Identify which cell holds the provided text, then report its (x, y) central coordinate. 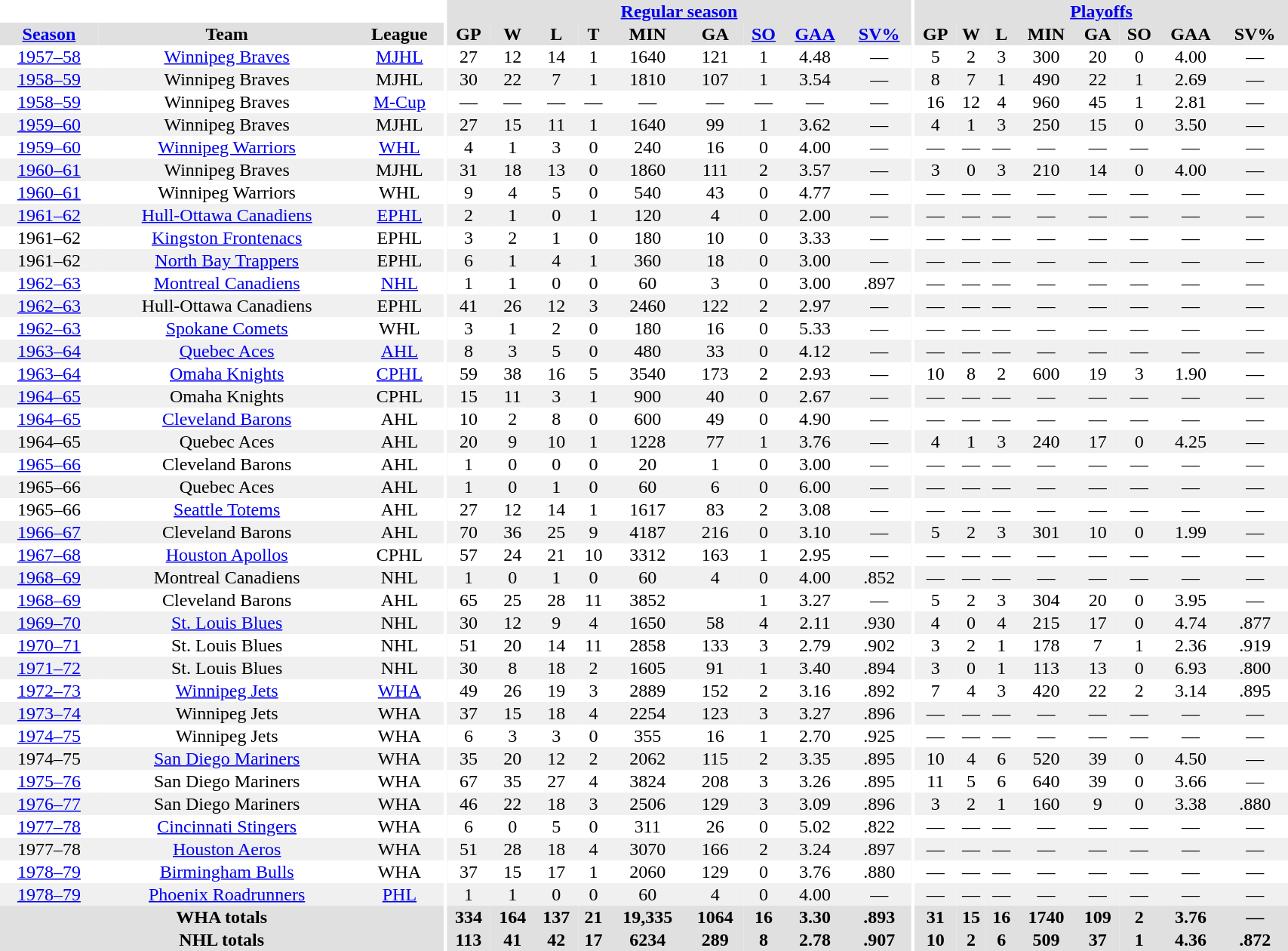
Regular season (679, 11)
.930 (879, 623)
2.78 (815, 940)
4187 (647, 532)
Season (49, 34)
Houston Aeros (227, 849)
123 (715, 713)
3.26 (815, 781)
163 (715, 555)
2.93 (815, 374)
960 (1046, 102)
2.11 (815, 623)
1228 (647, 442)
1810 (647, 79)
3.24 (815, 849)
4.25 (1191, 442)
311 (647, 826)
M-Cup (399, 102)
1973–74 (49, 713)
4.90 (815, 419)
77 (715, 442)
3.33 (815, 238)
NHL totals (222, 940)
121 (715, 57)
2506 (647, 804)
Birmingham Bulls (227, 872)
.902 (879, 645)
178 (1046, 645)
250 (1046, 125)
.892 (879, 691)
Playoffs (1102, 11)
83 (715, 509)
5.02 (815, 826)
1966–67 (49, 532)
33 (715, 351)
3.40 (815, 668)
46 (469, 804)
360 (647, 260)
3.66 (1191, 781)
.925 (879, 736)
3.50 (1191, 125)
3312 (647, 555)
215 (1046, 623)
3.16 (815, 691)
1617 (647, 509)
2.81 (1191, 102)
1967–68 (49, 555)
North Bay Trappers (227, 260)
4.50 (1191, 759)
1650 (647, 623)
490 (1046, 79)
.822 (879, 826)
355 (647, 736)
540 (647, 192)
2.00 (815, 215)
59 (469, 374)
Team (227, 34)
4.36 (1191, 940)
289 (715, 940)
216 (715, 532)
Houston Apollos (227, 555)
480 (647, 351)
19,335 (647, 917)
67 (469, 781)
38 (512, 374)
1957–58 (49, 57)
42 (556, 940)
.893 (879, 917)
1971–72 (49, 668)
120 (647, 215)
1740 (1046, 917)
Spokane Comets (227, 328)
43 (715, 192)
137 (556, 917)
2460 (647, 306)
.872 (1255, 940)
Phoenix Roadrunners (227, 894)
1605 (647, 668)
3.62 (815, 125)
2.67 (815, 396)
3.54 (815, 79)
45 (1098, 102)
3.38 (1191, 804)
Kingston Frontenacs (227, 238)
WHA totals (222, 917)
2889 (647, 691)
2062 (647, 759)
2.95 (815, 555)
1064 (715, 917)
640 (1046, 781)
164 (512, 917)
.852 (879, 577)
1860 (647, 170)
PHL (399, 894)
1976–77 (49, 804)
99 (715, 125)
6.00 (815, 487)
2.36 (1191, 645)
70 (469, 532)
2254 (647, 713)
2.69 (1191, 79)
24 (512, 555)
3.14 (1191, 691)
1972–73 (49, 691)
Cincinnati Stingers (227, 826)
58 (715, 623)
3.08 (815, 509)
301 (1046, 532)
.800 (1255, 668)
3852 (647, 600)
.907 (879, 940)
4.48 (815, 57)
520 (1046, 759)
Seattle Totems (227, 509)
T (593, 34)
3.57 (815, 170)
57 (469, 555)
3.10 (815, 532)
1.90 (1191, 374)
300 (1046, 57)
115 (715, 759)
160 (1046, 804)
91 (715, 668)
3.09 (815, 804)
109 (1098, 917)
League (399, 34)
509 (1046, 940)
334 (469, 917)
173 (715, 374)
3824 (647, 781)
36 (512, 532)
65 (469, 600)
3.30 (815, 917)
3540 (647, 374)
40 (715, 396)
5.33 (815, 328)
166 (715, 849)
420 (1046, 691)
2.70 (815, 736)
133 (715, 645)
122 (715, 306)
1970–71 (49, 645)
1.99 (1191, 532)
304 (1046, 600)
111 (715, 170)
107 (715, 79)
3070 (647, 849)
2.97 (815, 306)
.919 (1255, 645)
2060 (647, 872)
2858 (647, 645)
2.79 (815, 645)
1969–70 (49, 623)
4.74 (1191, 623)
4.77 (815, 192)
4.12 (815, 351)
210 (1046, 170)
.894 (879, 668)
1975–76 (49, 781)
6234 (647, 940)
3.95 (1191, 600)
152 (715, 691)
3.35 (815, 759)
6.93 (1191, 668)
.877 (1255, 623)
208 (715, 781)
900 (647, 396)
